For the text-containing cell, return its midpoint in [x, y] coordinate format. 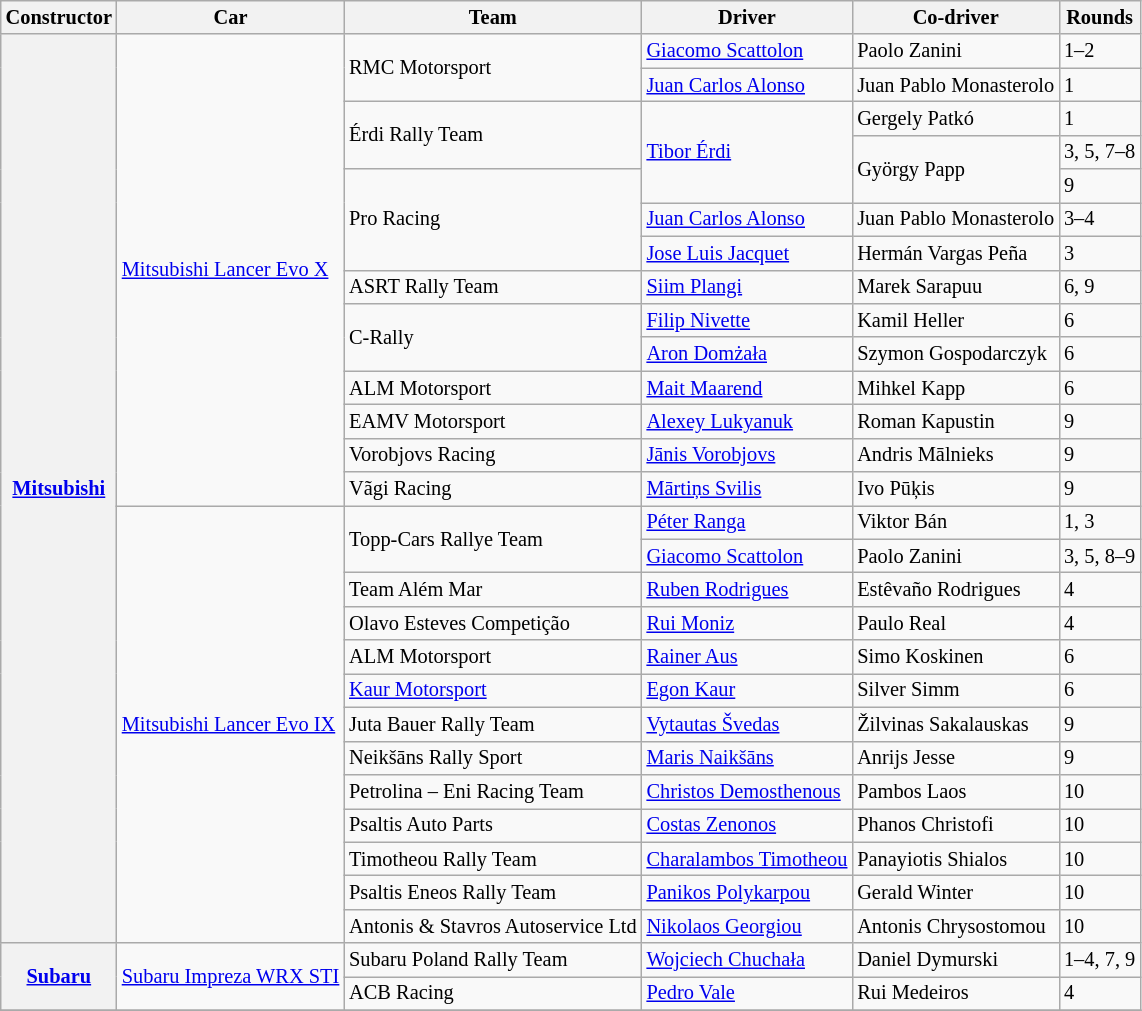
3, 5, 8–9 [1100, 556]
Psaltis Eneos Rally Team [492, 892]
Juta Bauer Rally Team [492, 724]
Subaru [59, 976]
Mitsubishi Lancer Evo IX [230, 724]
Rui Moniz [748, 623]
Péter Ranga [748, 522]
Rounds [1100, 17]
Alexey Lukyanuk [748, 421]
Petrolina – Eni Racing Team [492, 791]
ASRT Rally Team [492, 287]
Mārtiņs Svilis [748, 489]
3, 5, 7–8 [1100, 152]
Ivo Pūķis [956, 489]
Olavo Esteves Competição [492, 623]
Daniel Dymurski [956, 960]
Jānis Vorobjovs [748, 455]
Panikos Polykarpou [748, 892]
Siim Plangi [748, 287]
Vytautas Švedas [748, 724]
György Papp [956, 168]
Topp-Cars Rallye Team [492, 538]
Rainer Aus [748, 657]
Paulo Real [956, 623]
Pedro Vale [748, 993]
Neikšāns Rally Sport [492, 758]
Antonis Chrysostomou [956, 926]
Érdi Rally Team [492, 134]
1, 3 [1100, 522]
Vãgi Racing [492, 489]
Rui Medeiros [956, 993]
3 [1100, 253]
Mait Maarend [748, 388]
Anrijs Jesse [956, 758]
C-Rally [492, 336]
Marek Sarapuu [956, 287]
Roman Kapustin [956, 421]
Wojciech Chuchała [748, 960]
Viktor Bán [956, 522]
Hermán Vargas Peña [956, 253]
Tibor Érdi [748, 152]
Szymon Gospodarczyk [956, 354]
EAMV Motorsport [492, 421]
Pambos Laos [956, 791]
Simo Koskinen [956, 657]
Pro Racing [492, 220]
Maris Naikšāns [748, 758]
Gergely Patkó [956, 118]
1–4, 7, 9 [1100, 960]
Team Além Mar [492, 589]
Phanos Christofi [956, 825]
ACB Racing [492, 993]
Kaur Motorsport [492, 690]
Constructor [59, 17]
Jose Luis Jacquet [748, 253]
Timotheou Rally Team [492, 859]
Aron Domżała [748, 354]
Mihkel Kapp [956, 388]
Vorobjovs Racing [492, 455]
RMC Motorsport [492, 68]
3–4 [1100, 219]
Andris Mālnieks [956, 455]
Nikolaos Georgiou [748, 926]
Kamil Heller [956, 320]
Charalambos Timotheou [748, 859]
Ruben Rodrigues [748, 589]
1–2 [1100, 51]
Antonis & Stavros Autoservice Ltd [492, 926]
Gerald Winter [956, 892]
Christos Demosthenous [748, 791]
Costas Zenonos [748, 825]
Mitsubishi Lancer Evo X [230, 270]
Driver [748, 17]
Filip Nivette [748, 320]
Subaru Impreza WRX STI [230, 976]
Estêvaño Rodrigues [956, 589]
Mitsubishi [59, 488]
6, 9 [1100, 287]
Panayiotis Shialos [956, 859]
Silver Simm [956, 690]
Car [230, 17]
Egon Kaur [748, 690]
Team [492, 17]
Žilvinas Sakalauskas [956, 724]
Subaru Poland Rally Team [492, 960]
Co-driver [956, 17]
Psaltis Auto Parts [492, 825]
